Return [x, y] of the center of cell containing provided text 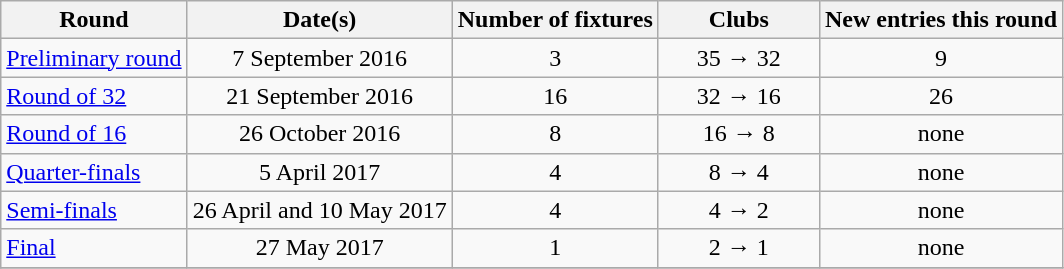
32 → 16 [738, 96]
Date(s) [320, 20]
Round of 16 [94, 134]
9 [940, 58]
Number of fixtures [555, 20]
4 → 2 [738, 210]
5 April 2017 [320, 172]
Semi-finals [94, 210]
Quarter-finals [94, 172]
Clubs [738, 20]
Round of 32 [94, 96]
New entries this round [940, 20]
3 [555, 58]
1 [555, 248]
Preliminary round [94, 58]
27 May 2017 [320, 248]
35 → 32 [738, 58]
2 → 1 [738, 248]
26 October 2016 [320, 134]
7 September 2016 [320, 58]
Final [94, 248]
16 → 8 [738, 134]
8 → 4 [738, 172]
26 [940, 96]
21 September 2016 [320, 96]
8 [555, 134]
16 [555, 96]
26 April and 10 May 2017 [320, 210]
Round [94, 20]
